Locate the cell with the specified text and output its [x, y] center coordinate. 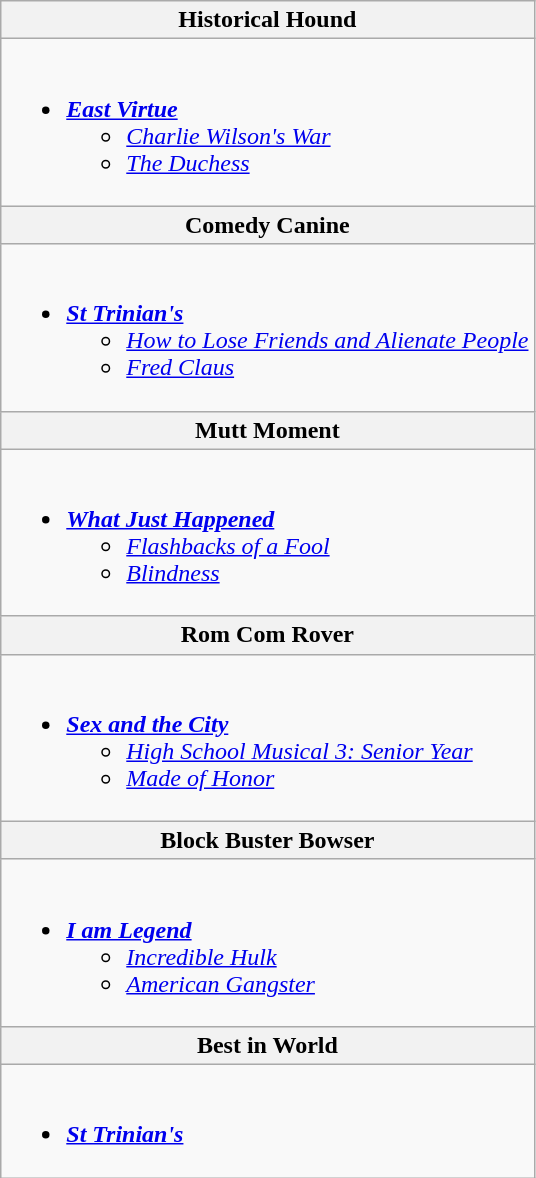
What Just HappenedFlashbacks of a FoolBlindness [268, 532]
Best in World [268, 1045]
Sex and the CityHigh School Musical 3: Senior YearMade of Honor [268, 738]
I am LegendIncredible HulkAmerican Gangster [268, 942]
Rom Com Rover [268, 635]
Block Buster Bowser [268, 840]
Mutt Moment [268, 430]
Historical Hound [268, 20]
St Trinian's [268, 1120]
East VirtueCharlie Wilson's WarThe Duchess [268, 122]
Comedy Canine [268, 225]
St Trinian'sHow to Lose Friends and Alienate PeopleFred Claus [268, 328]
